Capture the cell that displays the provided text and extract its (x, y) central coordinate. 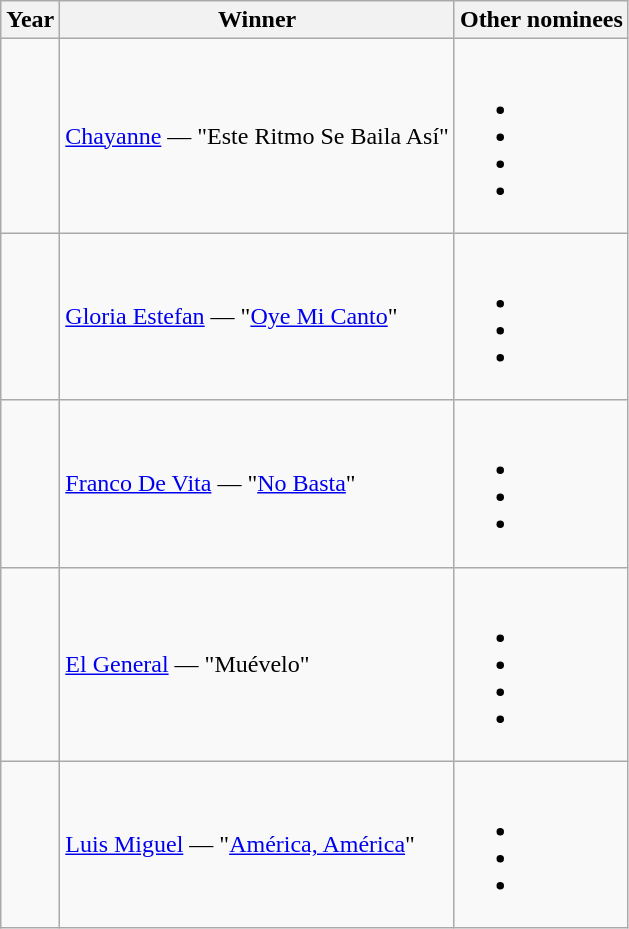
Chayanne — "Este Ritmo Se Baila Así" (258, 136)
El General — "Muévelo" (258, 664)
Other nominees (541, 20)
Winner (258, 20)
Luis Miguel — "América, América" (258, 844)
Year (30, 20)
Franco De Vita — "No Basta" (258, 484)
Gloria Estefan — "Oye Mi Canto" (258, 316)
